Return the (X, Y) coordinate for the center point of the cell that contains the specified text.  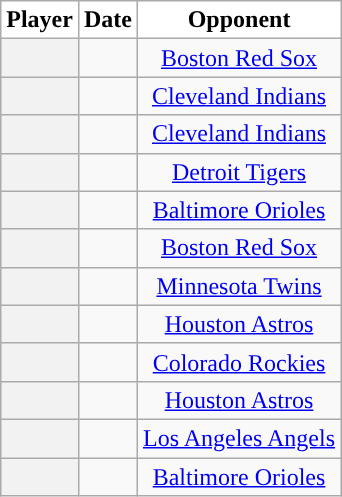
Los Angeles Angels (238, 438)
Minnesota Twins (238, 286)
Opponent (238, 20)
Player (40, 20)
Date (108, 20)
Colorado Rockies (238, 362)
Detroit Tigers (238, 172)
